Find where the given text appears and provide that cell's center as (X, Y) coordinate. 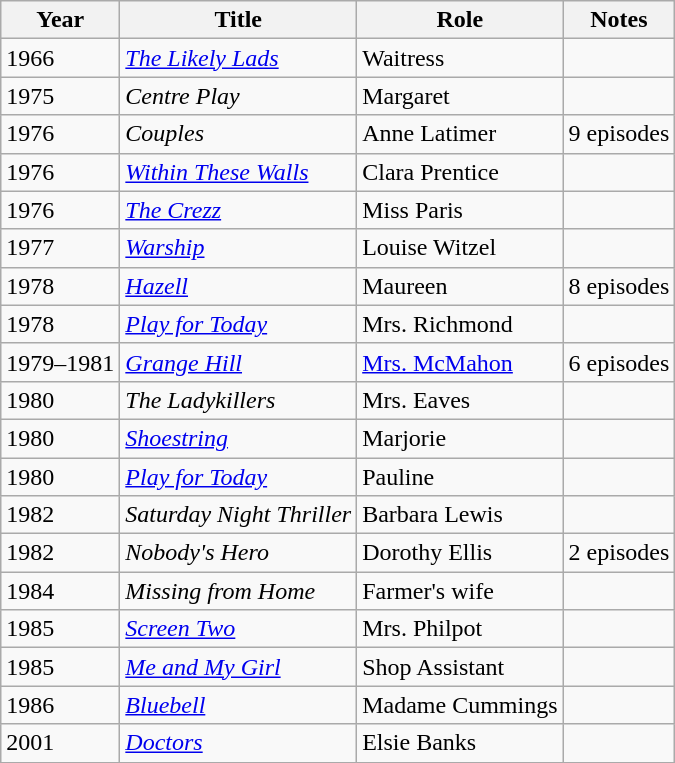
Mrs. Eaves (460, 400)
Centre Play (238, 96)
8 episodes (619, 286)
Farmer's wife (460, 591)
Mrs. Richmond (460, 324)
Pauline (460, 477)
Me and My Girl (238, 667)
Missing from Home (238, 591)
Title (238, 20)
Grange Hill (238, 362)
Saturday Night Thriller (238, 515)
Warship (238, 248)
Dorothy Ellis (460, 553)
1977 (60, 248)
Hazell (238, 286)
Shop Assistant (460, 667)
1975 (60, 96)
Year (60, 20)
1984 (60, 591)
Role (460, 20)
Screen Two (238, 629)
The Likely Lads (238, 58)
Shoestring (238, 438)
Doctors (238, 743)
9 episodes (619, 134)
Mrs. Philpot (460, 629)
Waitress (460, 58)
Miss Paris (460, 210)
Clara Prentice (460, 172)
Maureen (460, 286)
The Crezz (238, 210)
1979–1981 (60, 362)
The Ladykillers (238, 400)
Bluebell (238, 705)
Marjorie (460, 438)
Louise Witzel (460, 248)
Madame Cummings (460, 705)
2 episodes (619, 553)
Mrs. McMahon (460, 362)
Within These Walls (238, 172)
2001 (60, 743)
6 episodes (619, 362)
Notes (619, 20)
Couples (238, 134)
Nobody's Hero (238, 553)
Barbara Lewis (460, 515)
1986 (60, 705)
Margaret (460, 96)
1966 (60, 58)
Anne Latimer (460, 134)
Elsie Banks (460, 743)
